For the text-containing cell, return its midpoint in [x, y] coordinate format. 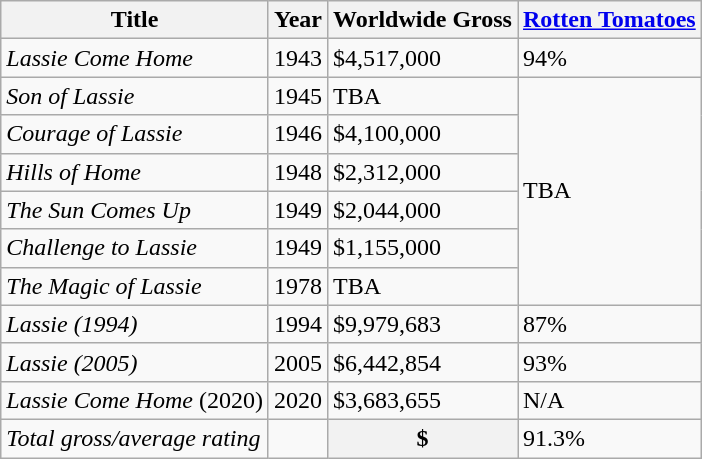
2020 [298, 400]
1946 [298, 134]
Worldwide Gross [423, 20]
1978 [298, 286]
$1,155,000 [423, 248]
$9,979,683 [423, 324]
91.3% [610, 438]
Rotten Tomatoes [610, 20]
Challenge to Lassie [135, 248]
$4,517,000 [423, 58]
Courage of Lassie [135, 134]
The Sun Comes Up [135, 210]
87% [610, 324]
$3,683,655 [423, 400]
N/A [610, 400]
$2,312,000 [423, 172]
Lassie (2005) [135, 362]
Title [135, 20]
94% [610, 58]
Total gross/average rating [135, 438]
Lassie Come Home (2020) [135, 400]
2005 [298, 362]
Hills of Home [135, 172]
93% [610, 362]
1994 [298, 324]
$6,442,854 [423, 362]
1948 [298, 172]
Lassie Come Home [135, 58]
1943 [298, 58]
$2,044,000 [423, 210]
Lassie (1994) [135, 324]
1945 [298, 96]
The Magic of Lassie [135, 286]
Year [298, 20]
$4,100,000 [423, 134]
$ [423, 438]
Son of Lassie [135, 96]
